Identify which cell holds the provided text, then report its (x, y) central coordinate. 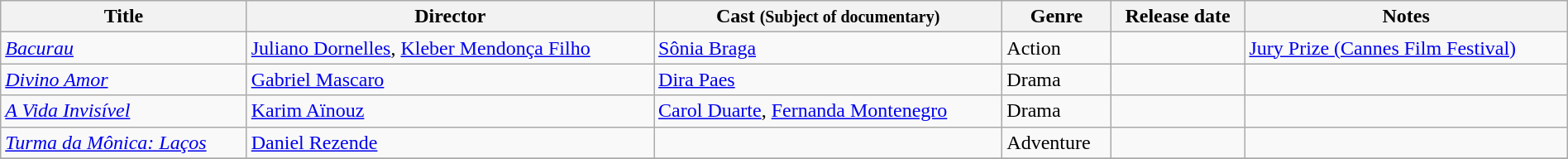
Bacurau (124, 48)
Turma da Mônica: Laços (124, 142)
Cast (Subject of documentary) (829, 17)
A Vida Invisível (124, 111)
Sônia Braga (829, 48)
Jury Prize (Cannes Film Festival) (1406, 48)
Genre (1057, 17)
Adventure (1057, 142)
Dira Paes (829, 79)
Notes (1406, 17)
Divino Amor (124, 79)
Karim Aïnouz (450, 111)
Title (124, 17)
Action (1057, 48)
Director (450, 17)
Gabriel Mascaro (450, 79)
Carol Duarte, Fernanda Montenegro (829, 111)
Daniel Rezende (450, 142)
Release date (1178, 17)
Juliano Dornelles, Kleber Mendonça Filho (450, 48)
